Identify which cell holds the provided text, then report its [X, Y] central coordinate. 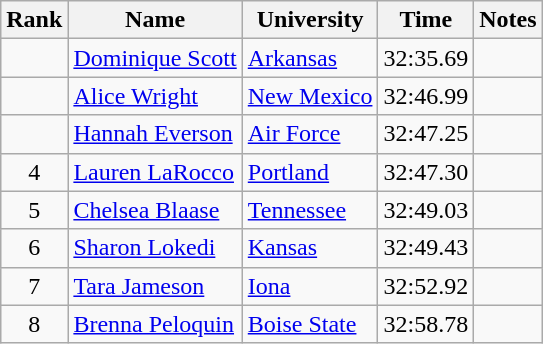
Sharon Lokedi [155, 248]
University [310, 20]
32:46.99 [426, 96]
New Mexico [310, 96]
Boise State [310, 324]
Alice Wright [155, 96]
Tara Jameson [155, 286]
Arkansas [310, 58]
Portland [310, 172]
8 [34, 324]
Hannah Everson [155, 134]
Dominique Scott [155, 58]
Iona [310, 286]
32:47.25 [426, 134]
32:47.30 [426, 172]
32:52.92 [426, 286]
Air Force [310, 134]
Lauren LaRocco [155, 172]
Chelsea Blaase [155, 210]
5 [34, 210]
Kansas [310, 248]
6 [34, 248]
Tennessee [310, 210]
Time [426, 20]
Rank [34, 20]
32:49.03 [426, 210]
Notes [508, 20]
4 [34, 172]
7 [34, 286]
32:49.43 [426, 248]
32:58.78 [426, 324]
32:35.69 [426, 58]
Name [155, 20]
Brenna Peloquin [155, 324]
